Determine the [X, Y] coordinate at the center of the cell enclosing the given text.  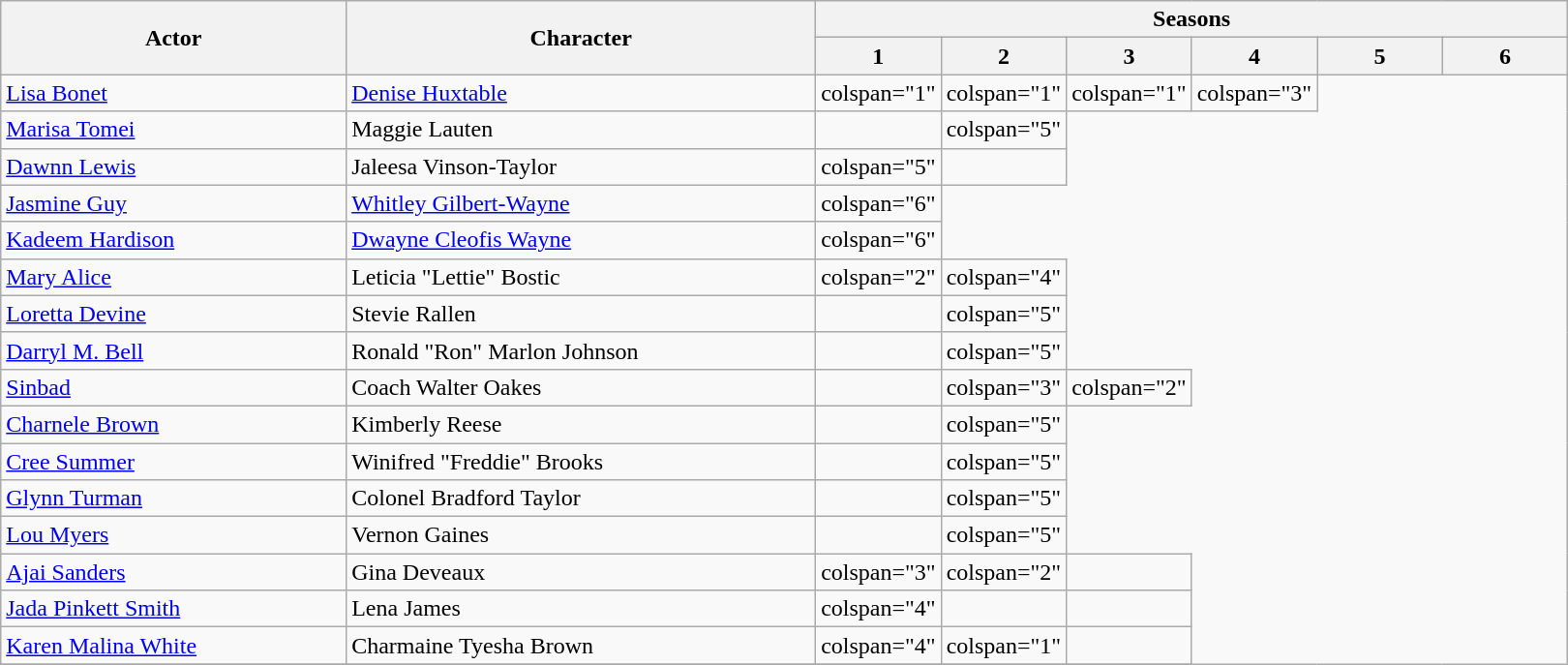
Denise Huxtable [581, 93]
Lou Myers [174, 535]
Karen Malina White [174, 646]
Actor [174, 38]
Colonel Bradford Taylor [581, 499]
Kadeem Hardison [174, 240]
Ajai Sanders [174, 572]
Cree Summer [174, 462]
5 [1380, 56]
Charnele Brown [174, 424]
Vernon Gaines [581, 535]
Marisa Tomei [174, 130]
Gina Deveaux [581, 572]
Lena James [581, 609]
Coach Walter Oakes [581, 387]
Jasmine Guy [174, 203]
Dwayne Cleofis Wayne [581, 240]
Charmaine Tyesha Brown [581, 646]
Maggie Lauten [581, 130]
Darryl M. Bell [174, 350]
Kimberly Reese [581, 424]
Whitley Gilbert-Wayne [581, 203]
1 [879, 56]
Dawnn Lewis [174, 166]
Seasons [1192, 19]
Ronald "Ron" Marlon Johnson [581, 350]
Character [581, 38]
Mary Alice [174, 277]
2 [1004, 56]
6 [1505, 56]
Loretta Devine [174, 314]
3 [1130, 56]
Stevie Rallen [581, 314]
Glynn Turman [174, 499]
Lisa Bonet [174, 93]
Sinbad [174, 387]
4 [1254, 56]
Jaleesa Vinson-Taylor [581, 166]
Leticia "Lettie" Bostic [581, 277]
Jada Pinkett Smith [174, 609]
Winifred "Freddie" Brooks [581, 462]
